Identify which cell holds the provided text, then report its [X, Y] central coordinate. 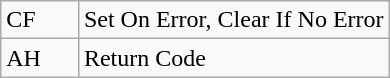
CF [40, 20]
AH [40, 58]
Set On Error, Clear If No Error [234, 20]
Return Code [234, 58]
